Identify which cell holds the provided text, then report its [X, Y] central coordinate. 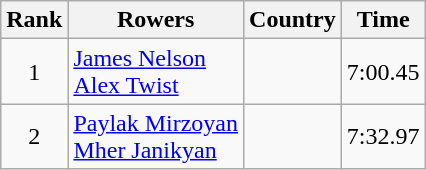
7:32.97 [383, 136]
James NelsonAlex Twist [156, 72]
2 [34, 136]
Rank [34, 20]
Time [383, 20]
Paylak MirzoyanMher Janikyan [156, 136]
Country [293, 20]
7:00.45 [383, 72]
1 [34, 72]
Rowers [156, 20]
